Scan for the cell matching the given text and deliver its (x, y) coordinate at center. 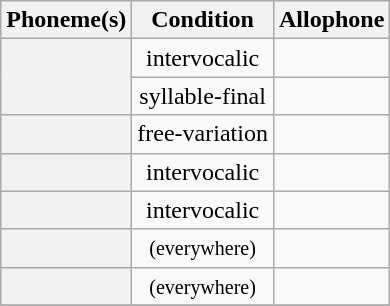
Allophone (331, 20)
free-variation (203, 134)
Condition (203, 20)
syllable-final (203, 96)
Phoneme(s) (66, 20)
